Find where the given text appears and provide that cell's center as (X, Y) coordinate. 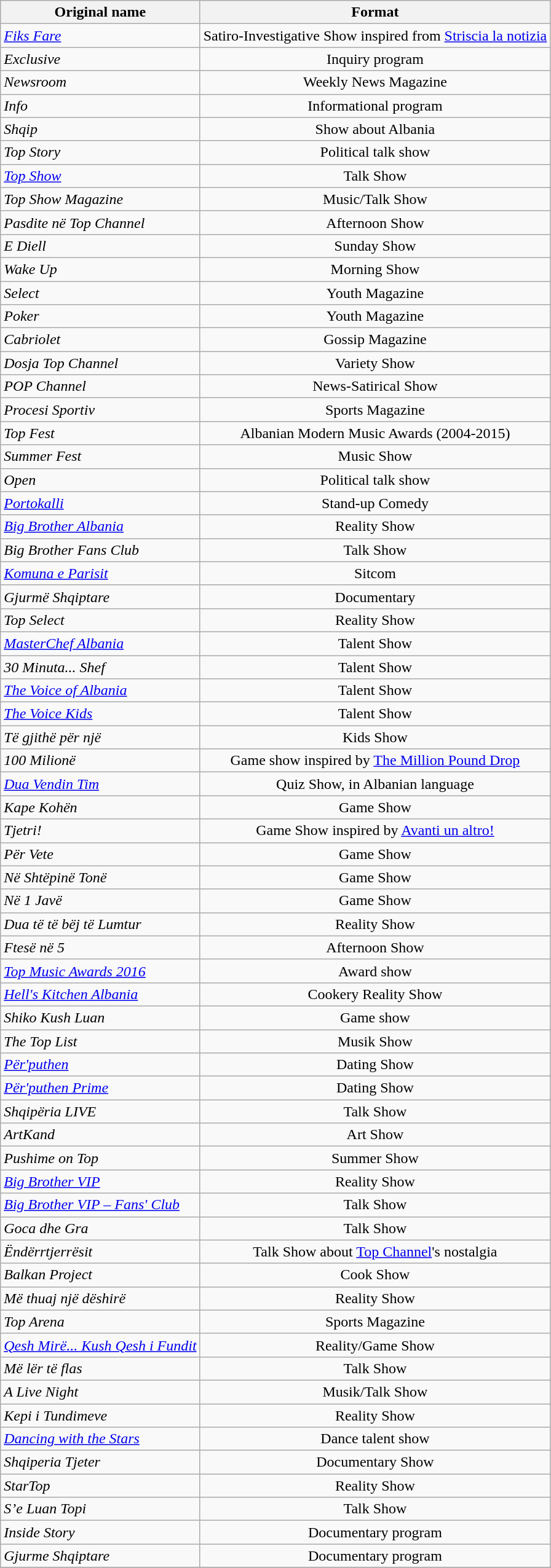
Në 1 Javë (100, 901)
Kape Kohën (100, 807)
Të gjithë për një (100, 737)
Goca dhe Gra (100, 1228)
Për Vete (100, 854)
Në Shtëpinë Tonë (100, 877)
Award show (375, 971)
MasterChef Albania (100, 643)
Inquiry program (375, 59)
Big Brother Albania (100, 527)
Top Fest (100, 433)
Game Show inspired by Avanti un altro! (375, 831)
Cook Show (375, 1275)
Sitcom (375, 573)
Për'puthen (100, 1065)
News-Satirical Show (375, 386)
Format (375, 12)
Gjurmë Shqiptare (100, 597)
Reality/Game Show (375, 1345)
The Top List (100, 1041)
Open (100, 480)
Top Select (100, 620)
Poker (100, 316)
Summer Show (375, 1158)
Dosja Top Channel (100, 363)
Tjetri! (100, 831)
Dancing with the Stars (100, 1439)
Show about Albania (375, 129)
Art Show (375, 1135)
Më lër të flas (100, 1368)
Stand-up Comedy (375, 503)
Dance talent show (375, 1439)
Kepi i Tundimeve (100, 1415)
Morning Show (375, 269)
Satiro-Investigative Show inspired from Striscia la notizia (375, 36)
Më thuaj një dëshirë (100, 1298)
Top Show Magazine (100, 199)
30 Minuta... Shef (100, 667)
ArtKand (100, 1135)
Talk Show about Top Channel's nostalgia (375, 1252)
Music/Talk Show (375, 199)
Game show (375, 1017)
Hell's Kitchen Albania (100, 994)
Gjurme Shqiptare (100, 1556)
Original name (100, 12)
Variety Show (375, 363)
Balkan Project (100, 1275)
Select (100, 293)
Top Music Awards 2016 (100, 971)
Top Story (100, 152)
Pushime on Top (100, 1158)
Shiko Kush Luan (100, 1017)
Dua Vendin Tim (100, 784)
Quiz Show, in Albanian language (375, 784)
Musik/Talk Show (375, 1392)
Exclusive (100, 59)
Big Brother Fans Club (100, 550)
Documentary Show (375, 1462)
Shqipëria LIVE (100, 1111)
The Voice of Albania (100, 691)
Weekly News Magazine (375, 82)
Top Arena (100, 1322)
S’e Luan Topi (100, 1509)
Wake Up (100, 269)
Albanian Modern Music Awards (2004-2015) (375, 433)
Komuna e Parisit (100, 573)
Sunday Show (375, 246)
Documentary (375, 597)
Newsroom (100, 82)
Cabriolet (100, 340)
Game show inspired by The Million Pound Drop (375, 761)
A Live Night (100, 1392)
Summer Fest (100, 457)
StarTop (100, 1486)
Portokalli (100, 503)
The Voice Kids (100, 714)
E Diell (100, 246)
Music Show (375, 457)
Procesi Sportiv (100, 410)
Gossip Magazine (375, 340)
Cookery Reality Show (375, 994)
Info (100, 106)
Ftesë në 5 (100, 947)
Big Brother VIP (100, 1182)
Informational program (375, 106)
POP Channel (100, 386)
Ëndërrtjerrësit (100, 1252)
Dua të të bëj të Lumtur (100, 924)
Top Show (100, 176)
Për'puthen Prime (100, 1088)
Shqip (100, 129)
Musik Show (375, 1041)
Inside Story (100, 1532)
Big Brother VIP – Fans' Club (100, 1205)
Pasdite në Top Channel (100, 222)
Fiks Fare (100, 36)
100 Milionë (100, 761)
Kids Show (375, 737)
Qesh Mirë... Kush Qesh i Fundit (100, 1345)
Shqiperia Tjeter (100, 1462)
